Search for the cell housing the specified text and yield its (X, Y) center coordinate. 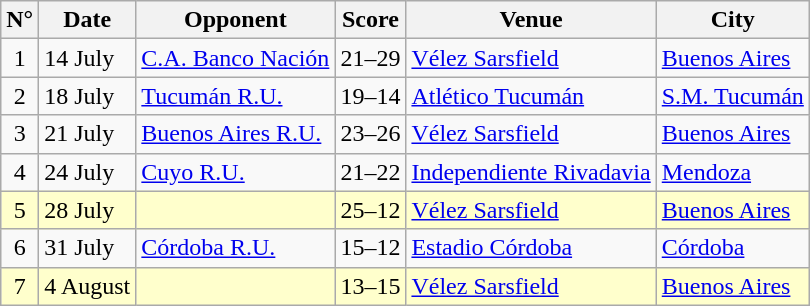
5 (20, 210)
Mendoza (732, 172)
Opponent (236, 20)
Estadio Córdoba (531, 248)
4 (20, 172)
2 (20, 96)
24 July (88, 172)
1 (20, 58)
City (732, 20)
C.A. Banco Nación (236, 58)
6 (20, 248)
21–29 (370, 58)
Venue (531, 20)
21 July (88, 134)
S.M. Tucumán (732, 96)
Score (370, 20)
13–15 (370, 286)
21–22 (370, 172)
15–12 (370, 248)
Independiente Rivadavia (531, 172)
Cuyo R.U. (236, 172)
Córdoba R.U. (236, 248)
19–14 (370, 96)
23–26 (370, 134)
4 August (88, 286)
3 (20, 134)
N° (20, 20)
31 July (88, 248)
Tucumán R.U. (236, 96)
18 July (88, 96)
7 (20, 286)
14 July (88, 58)
25–12 (370, 210)
Atlético Tucumán (531, 96)
Buenos Aires R.U. (236, 134)
28 July (88, 210)
Córdoba (732, 248)
Date (88, 20)
